Return (X, Y) of the center of cell containing provided text 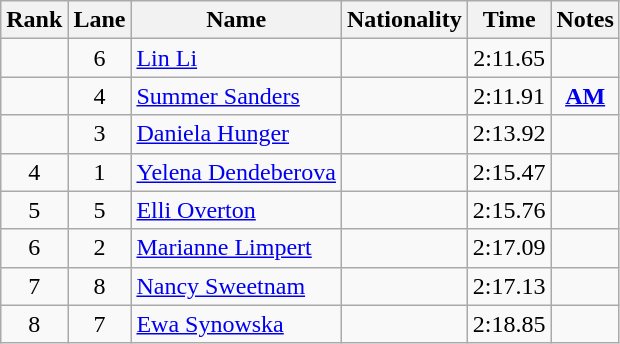
Lin Li (236, 58)
Yelena Dendeberova (236, 172)
3 (100, 134)
AM (585, 96)
Lane (100, 20)
Time (509, 20)
2:15.47 (509, 172)
2:18.85 (509, 324)
Elli Overton (236, 210)
2:15.76 (509, 210)
2:13.92 (509, 134)
Marianne Limpert (236, 248)
Nancy Sweetnam (236, 286)
Daniela Hunger (236, 134)
Name (236, 20)
2 (100, 248)
Notes (585, 20)
Rank (34, 20)
2:11.91 (509, 96)
Summer Sanders (236, 96)
2:17.09 (509, 248)
2:17.13 (509, 286)
1 (100, 172)
Ewa Synowska (236, 324)
Nationality (404, 20)
2:11.65 (509, 58)
